Pinpoint the cell where the given text exists, returning its (X, Y) midpoint coordinate. 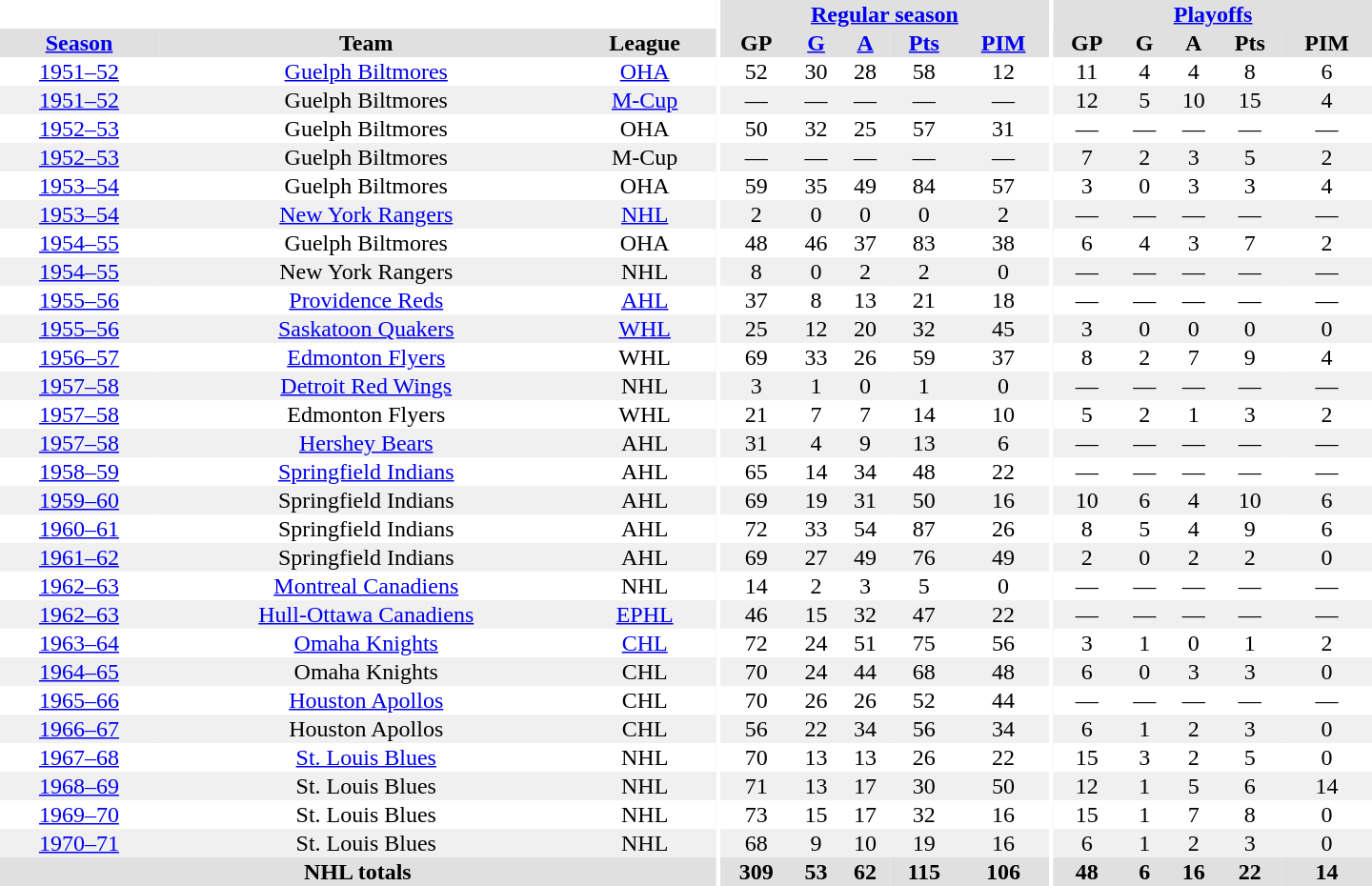
62 (865, 872)
1961–62 (79, 557)
84 (924, 186)
1958–59 (79, 472)
Providence Reds (366, 300)
65 (756, 472)
106 (1004, 872)
27 (816, 557)
54 (865, 529)
EPHL (645, 614)
58 (924, 71)
53 (816, 872)
1966–67 (79, 729)
47 (924, 614)
87 (924, 529)
1963–64 (79, 643)
Team (366, 43)
38 (1004, 243)
18 (1004, 300)
115 (924, 872)
Playoffs (1213, 14)
1964–65 (79, 672)
20 (865, 329)
28 (865, 71)
83 (924, 243)
Montreal Canadiens (366, 586)
11 (1086, 71)
1968–69 (79, 786)
75 (924, 643)
45 (1004, 329)
309 (756, 872)
1960–61 (79, 529)
1969–70 (79, 815)
League (645, 43)
1959–60 (79, 500)
71 (756, 786)
1970–71 (79, 843)
1967–68 (79, 757)
NHL totals (358, 872)
Season (79, 43)
Detroit Red Wings (366, 386)
35 (816, 186)
Hershey Bears (366, 443)
Saskatoon Quakers (366, 329)
1965–66 (79, 700)
51 (865, 643)
73 (756, 815)
1956–57 (79, 357)
Hull-Ottawa Canadiens (366, 614)
Regular season (884, 14)
76 (924, 557)
